Output the [X, Y] coordinate of the center of the cell containing the given text.  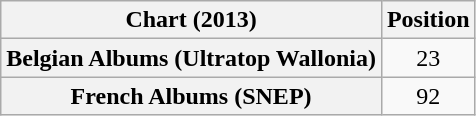
92 [428, 96]
Position [428, 20]
Chart (2013) [192, 20]
Belgian Albums (Ultratop Wallonia) [192, 58]
French Albums (SNEP) [192, 96]
23 [428, 58]
